Pinpoint the cell where the given text exists, returning its (X, Y) midpoint coordinate. 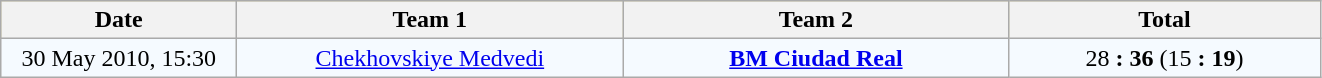
30 May 2010, 15:30 (119, 58)
Team 1 (430, 20)
Team 2 (816, 20)
Total (1164, 20)
Chekhovskiye Medvedi (430, 58)
Date (119, 20)
BM Ciudad Real (816, 58)
28 : 36 (15 : 19) (1164, 58)
